Extract the [x, y] coordinate from the center of the cell holding the provided text.  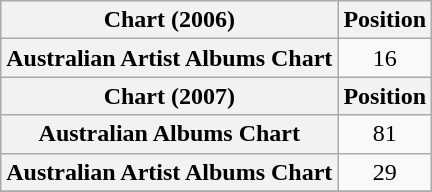
81 [385, 134]
Chart (2007) [170, 96]
16 [385, 58]
29 [385, 172]
Chart (2006) [170, 20]
Australian Albums Chart [170, 134]
